Identify which cell holds the provided text, then report its (X, Y) central coordinate. 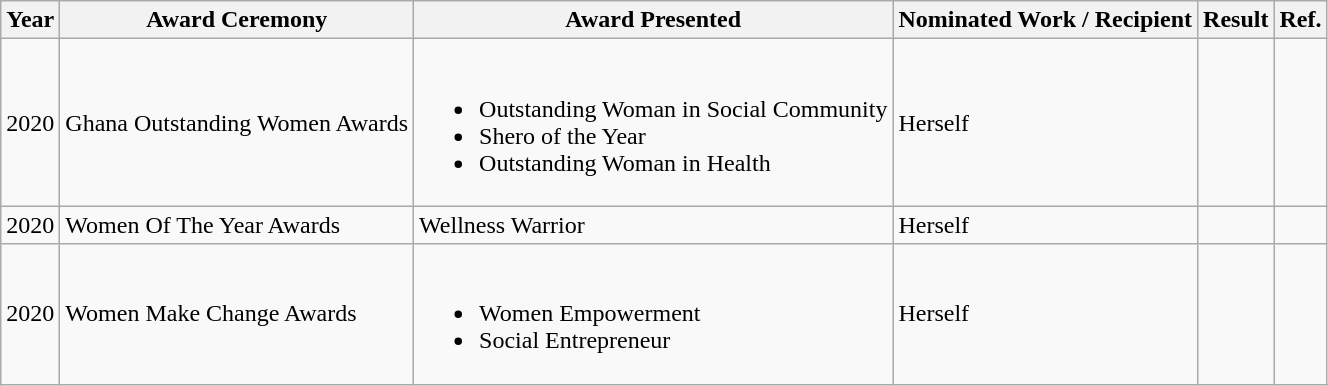
Result (1236, 20)
Women Of The Year Awards (237, 225)
Nominated Work / Recipient (1046, 20)
Outstanding Woman in Social CommunityShero of the YearOutstanding Woman in Health (654, 122)
Award Presented (654, 20)
Ghana Outstanding Women Awards (237, 122)
Women Make Change Awards (237, 314)
Wellness Warrior (654, 225)
Year (30, 20)
Ref. (1300, 20)
Award Ceremony (237, 20)
Women EmpowermentSocial Entrepreneur (654, 314)
